Search for the cell housing the specified text and yield its (x, y) center coordinate. 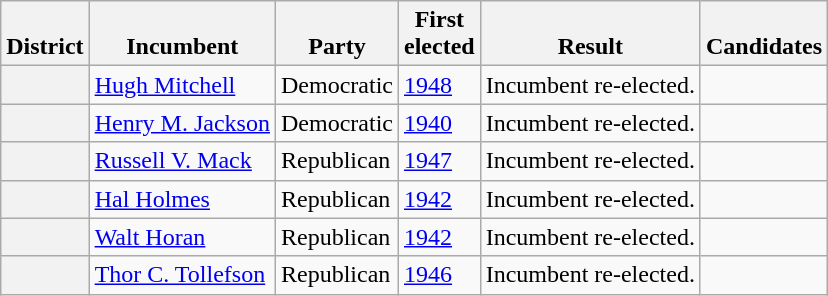
1940 (439, 123)
Thor C. Tollefson (182, 275)
1947 (439, 161)
Firstelected (439, 34)
District (45, 34)
Incumbent (182, 34)
Result (590, 34)
Hugh Mitchell (182, 85)
Party (336, 34)
Henry M. Jackson (182, 123)
1948 (439, 85)
Walt Horan (182, 237)
1946 (439, 275)
Candidates (764, 34)
Russell V. Mack (182, 161)
Hal Holmes (182, 199)
